Identify which cell holds the provided text, then report its [X, Y] central coordinate. 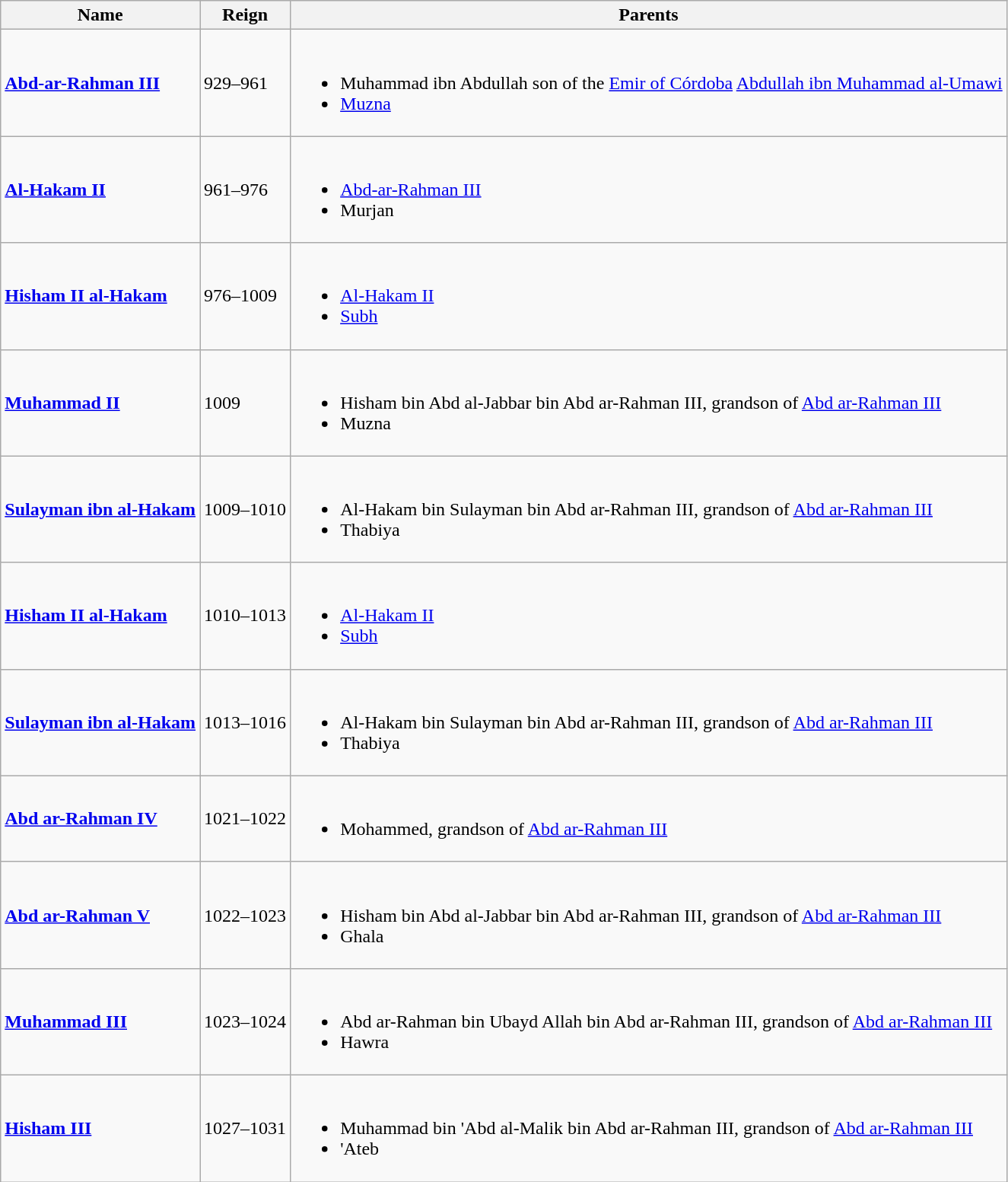
Abd-ar-Rahman III [100, 83]
961–976 [245, 190]
Mohammed, grandson of Abd ar-Rahman III [649, 819]
Hisham bin Abd al-Jabbar bin Abd ar-Rahman III, grandson of Abd ar-Rahman IIIGhala [649, 915]
Al-Hakam II [100, 190]
Hisham III [100, 1128]
Name [100, 15]
1021–1022 [245, 819]
976–1009 [245, 296]
Hisham bin Abd al-Jabbar bin Abd ar-Rahman III, grandson of Abd ar-Rahman IIIMuzna [649, 403]
Abd ar-Rahman V [100, 915]
1009–1010 [245, 509]
1009 [245, 403]
Parents [649, 15]
Muhammad II [100, 403]
929–961 [245, 83]
Muhammad bin 'Abd al-Malik bin Abd ar-Rahman III, grandson of Abd ar-Rahman III'Ateb [649, 1128]
Reign [245, 15]
1027–1031 [245, 1128]
1010–1013 [245, 616]
Abd ar-Rahman IV [100, 819]
1023–1024 [245, 1021]
1022–1023 [245, 915]
Muhammad III [100, 1021]
1013–1016 [245, 722]
Muhammad ibn Abdullah son of the Emir of Córdoba Abdullah ibn Muhammad al-UmawiMuzna [649, 83]
Abd-ar-Rahman IIIMurjan [649, 190]
Abd ar-Rahman bin Ubayd Allah bin Abd ar-Rahman III, grandson of Abd ar-Rahman IIIHawra [649, 1021]
